Scan for the cell matching the given text and deliver its (X, Y) coordinate at center. 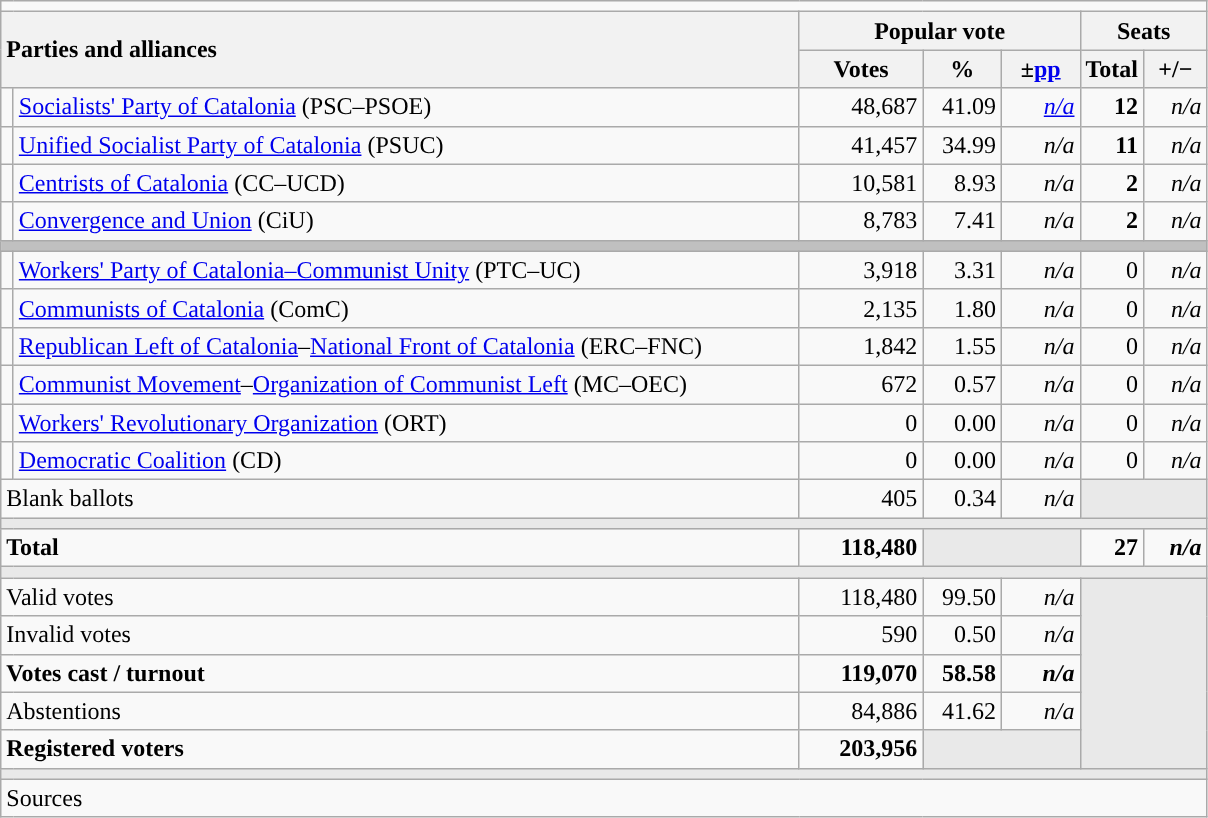
Communists of Catalonia (ComC) (406, 308)
11 (1112, 145)
12 (1112, 107)
Sources (604, 798)
10,581 (861, 183)
99.50 (962, 597)
1,842 (861, 346)
8.93 (962, 183)
590 (861, 635)
Centrists of Catalonia (CC–UCD) (406, 183)
48,687 (861, 107)
Invalid votes (400, 635)
672 (861, 384)
41.09 (962, 107)
41.62 (962, 711)
Democratic Coalition (CD) (406, 461)
Registered voters (400, 749)
Workers' Party of Catalonia–Communist Unity (PTC–UC) (406, 270)
7.41 (962, 221)
Seats (1144, 31)
Convergence and Union (CiU) (406, 221)
0.57 (962, 384)
Abstentions (400, 711)
+/− (1176, 69)
405 (861, 499)
119,070 (861, 673)
% (962, 69)
8,783 (861, 221)
Blank ballots (400, 499)
27 (1112, 548)
1.80 (962, 308)
3,918 (861, 270)
34.99 (962, 145)
Socialists' Party of Catalonia (PSC–PSOE) (406, 107)
203,956 (861, 749)
Popular vote (940, 31)
Workers' Revolutionary Organization (ORT) (406, 423)
Votes cast / turnout (400, 673)
2,135 (861, 308)
Communist Movement–Organization of Communist Left (MC–OEC) (406, 384)
Valid votes (400, 597)
Unified Socialist Party of Catalonia (PSUC) (406, 145)
41,457 (861, 145)
Parties and alliances (400, 50)
0.50 (962, 635)
3.31 (962, 270)
±pp (1040, 69)
Votes (861, 69)
1.55 (962, 346)
Republican Left of Catalonia–National Front of Catalonia (ERC–FNC) (406, 346)
58.58 (962, 673)
0.34 (962, 499)
84,886 (861, 711)
